Capture the cell that displays the provided text and extract its (X, Y) central coordinate. 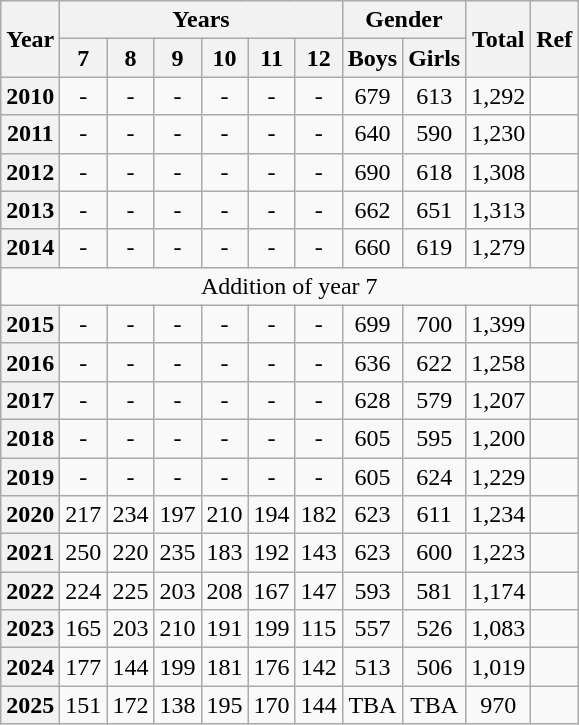
2018 (30, 438)
1,083 (498, 629)
699 (372, 324)
2021 (30, 553)
195 (224, 705)
8 (130, 58)
2024 (30, 667)
2022 (30, 591)
115 (318, 629)
170 (272, 705)
600 (434, 553)
557 (372, 629)
640 (372, 134)
217 (84, 515)
1,200 (498, 438)
1,399 (498, 324)
619 (434, 248)
172 (130, 705)
143 (318, 553)
234 (130, 515)
Ref (554, 39)
2023 (30, 629)
662 (372, 210)
2014 (30, 248)
191 (224, 629)
624 (434, 477)
2013 (30, 210)
151 (84, 705)
1,313 (498, 210)
177 (84, 667)
1,229 (498, 477)
224 (84, 591)
1,174 (498, 591)
590 (434, 134)
1,234 (498, 515)
220 (130, 553)
1,207 (498, 400)
700 (434, 324)
581 (434, 591)
506 (434, 667)
176 (272, 667)
Girls (434, 58)
628 (372, 400)
2016 (30, 362)
513 (372, 667)
1,230 (498, 134)
147 (318, 591)
12 (318, 58)
Addition of year 7 (290, 286)
579 (434, 400)
Years (201, 20)
636 (372, 362)
593 (372, 591)
2012 (30, 172)
10 (224, 58)
138 (178, 705)
2010 (30, 96)
250 (84, 553)
526 (434, 629)
11 (272, 58)
2011 (30, 134)
613 (434, 96)
2019 (30, 477)
197 (178, 515)
690 (372, 172)
181 (224, 667)
618 (434, 172)
1,258 (498, 362)
595 (434, 438)
1,308 (498, 172)
1,223 (498, 553)
165 (84, 629)
208 (224, 591)
622 (434, 362)
2017 (30, 400)
Boys (372, 58)
679 (372, 96)
970 (498, 705)
1,279 (498, 248)
167 (272, 591)
2020 (30, 515)
235 (178, 553)
660 (372, 248)
2025 (30, 705)
1,019 (498, 667)
7 (84, 58)
Gender (404, 20)
Total (498, 39)
192 (272, 553)
183 (224, 553)
194 (272, 515)
225 (130, 591)
Year (30, 39)
182 (318, 515)
9 (178, 58)
142 (318, 667)
2015 (30, 324)
611 (434, 515)
1,292 (498, 96)
651 (434, 210)
